Search for the cell housing the specified text and yield its [X, Y] center coordinate. 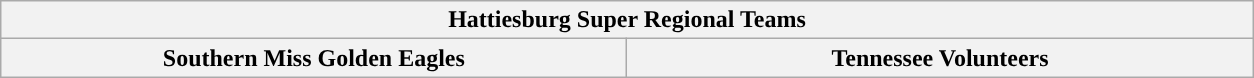
Hattiesburg Super Regional Teams [627, 20]
Southern Miss Golden Eagles [314, 58]
Tennessee Volunteers [940, 58]
